Detect which cell encompasses the target text, then output its (X, Y) center coordinate. 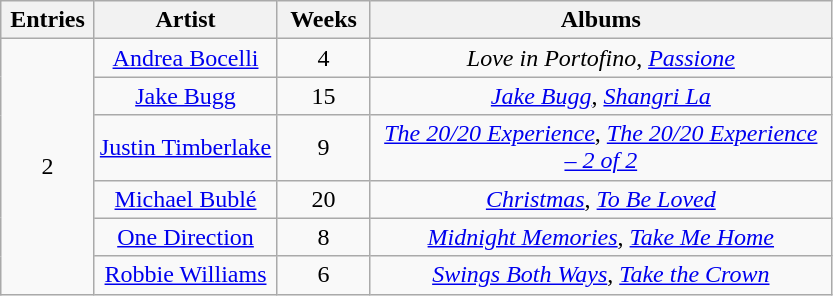
The 20/20 Experience, The 20/20 Experience – 2 of 2 (600, 148)
Jake Bugg, Shangri La (600, 96)
Justin Timberlake (185, 148)
Robbie Williams (185, 275)
Andrea Bocelli (185, 58)
Love in Portofino, Passione (600, 58)
15 (324, 96)
8 (324, 237)
Weeks (324, 20)
Albums (600, 20)
6 (324, 275)
Swings Both Ways, Take the Crown (600, 275)
20 (324, 199)
Artist (185, 20)
2 (48, 166)
9 (324, 148)
Entries (48, 20)
4 (324, 58)
Michael Bublé (185, 199)
Midnight Memories, Take Me Home (600, 237)
One Direction (185, 237)
Jake Bugg (185, 96)
Christmas, To Be Loved (600, 199)
